Output the [x, y] coordinate of the center of the cell containing the given text.  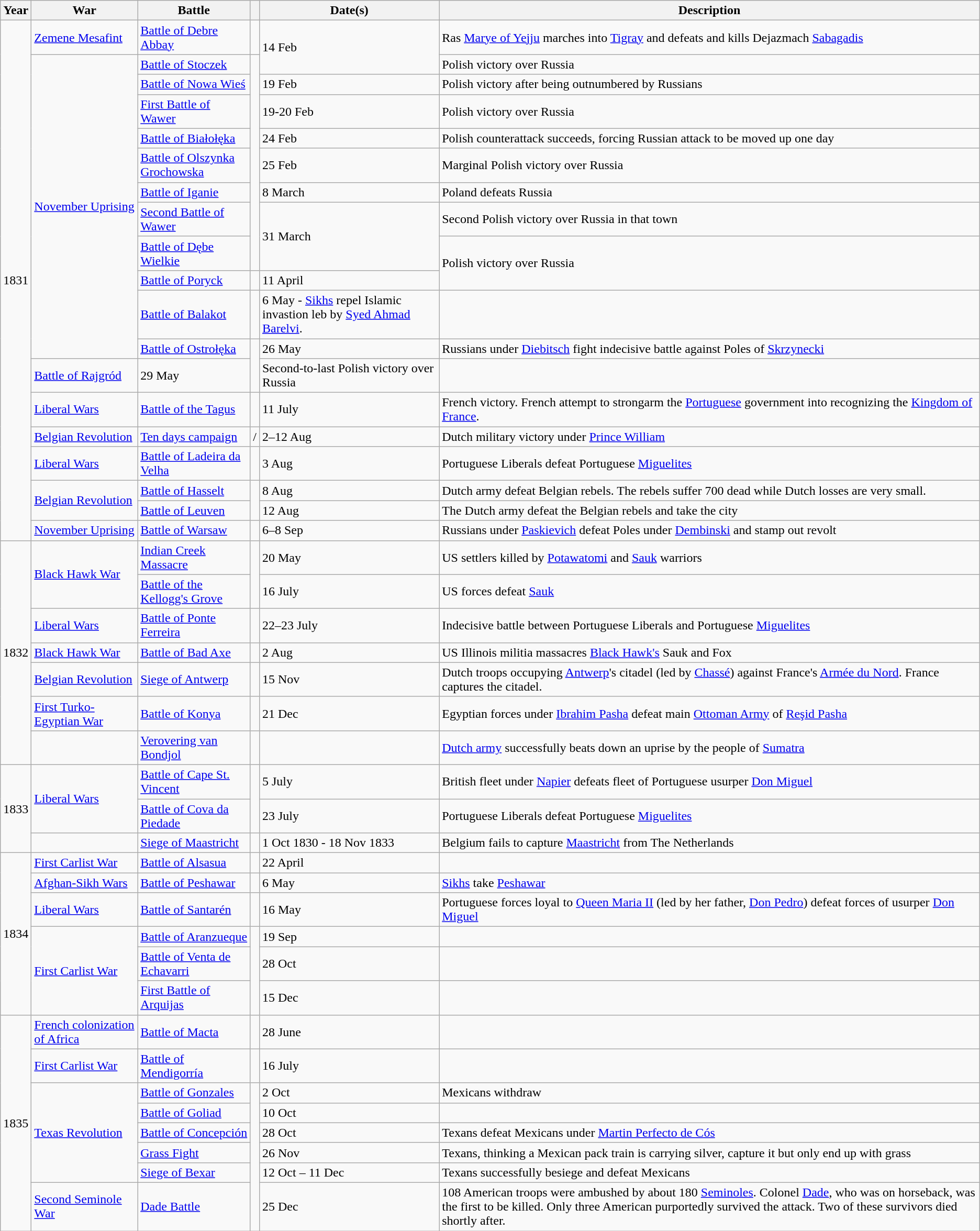
Date(s) [349, 10]
Battle of Konya [194, 713]
28 June [349, 1032]
12 Oct – 11 Dec [349, 1172]
Mexicans withdraw [710, 1093]
US Illinois militia massacres Black Hawk's Sauk and Fox [710, 652]
Battle of Bad Axe [194, 652]
6–8 Sep [349, 530]
Battle of Leuven [194, 511]
21 Dec [349, 713]
Battle of Cova da Piedade [194, 816]
Battle [194, 10]
29 May [194, 376]
Indecisive battle between Portuguese Liberals and Portuguese Miguelites [710, 625]
16 May [349, 910]
6 May - Sikhs repel Islamic invastion leb by Syed Ahmad Barelvi. [349, 314]
6 May [349, 883]
Battle of Stoczek [194, 64]
24 Feb [349, 138]
Zemene Mesafint [85, 38]
Marginal Polish victory over Russia [710, 165]
Battle of Białołęka [194, 138]
Ten days campaign [194, 437]
Dutch military victory under Prince William [710, 437]
10 Oct [349, 1113]
Battle of Iganie [194, 192]
Battle of Aranzueque [194, 937]
Egyptian forces under Ibrahim Pasha defeat main Ottoman Army of Reşid Pasha [710, 713]
Portuguese forces loyal to Queen Maria II (led by her father, Don Pedro) defeat forces of usurper Don Miguel [710, 910]
Battle of Poryck [194, 280]
Siege of Bexar [194, 1172]
Polish counterattack succeeds, forcing Russian attack to be moved up one day [710, 138]
12 Aug [349, 511]
Second-to-last Polish victory over Russia [349, 376]
Dade Battle [194, 1206]
US settlers killed by Potawatomi and Sauk warriors [710, 557]
22 April [349, 863]
Texans, thinking a Mexican pack train is carrying silver, capture it but only end up with grass [710, 1152]
Belgium fails to capture Maastricht from The Netherlands [710, 843]
5 July [349, 781]
Siege of Antwerp [194, 680]
The Dutch army defeat the Belgian rebels and take the city [710, 511]
Dutch army defeat Belgian rebels. The rebels suffer 700 dead while Dutch losses are very small. [710, 491]
War [85, 10]
3 Aug [349, 464]
Battle of Concepción [194, 1133]
8 Aug [349, 491]
15 Dec [349, 998]
Dutch army successfully beats down an uprise by the people of Sumatra [710, 748]
Battle of Peshawar [194, 883]
Battle of Macta [194, 1032]
Battle of Warsaw [194, 530]
Battle of the Tagus [194, 409]
Battle of Cape St. Vincent [194, 781]
25 Dec [349, 1206]
2 Aug [349, 652]
Battle of Hasselt [194, 491]
2 Oct [349, 1093]
Afghan-Sikh Wars [85, 883]
Battle of Ladeira da Velha [194, 464]
Description [710, 10]
US forces defeat Sauk [710, 592]
Second Battle of Wawer [194, 219]
19-20 Feb [349, 111]
Battle of Gonzales [194, 1093]
Battle of Alsasua [194, 863]
26 Nov [349, 1152]
Grass Fight [194, 1152]
Texans defeat Mexicans under Martin Perfecto de Cós [710, 1133]
1 Oct 1830 - 18 Nov 1833 [349, 843]
31 March [349, 236]
1834 [16, 934]
Indian Creek Massacre [194, 557]
Year [16, 10]
Battle of Goliad [194, 1113]
First Battle of Arquijas [194, 998]
11 April [349, 280]
Battle of Ponte Ferreira [194, 625]
Battle of Balakot [194, 314]
French victory. French attempt to strongarm the Portuguese government into recognizing the Kingdom of France. [710, 409]
15 Nov [349, 680]
Battle of Mendigorría [194, 1066]
19 Feb [349, 84]
1835 [16, 1123]
Texas Revolution [85, 1133]
11 July [349, 409]
French colonization of Africa [85, 1032]
1832 [16, 652]
Battle of Olszynka Grochowska [194, 165]
22–23 July [349, 625]
Poland defeats Russia [710, 192]
Sikhs take Peshawar [710, 883]
Dutch troops occupying Antwerp's citadel (led by Chassé) against France's Armée du Nord. France captures the citadel. [710, 680]
1833 [16, 808]
Battle of Santarén [194, 910]
Battle of Venta de Echavarri [194, 963]
25 Feb [349, 165]
26 May [349, 348]
Russians under Paskievich defeat Poles under Dembinski and stamp out revolt [710, 530]
Battle of Rajgród [85, 376]
Battle of Dębe Wielkie [194, 253]
Battle of the Kellogg's Grove [194, 592]
8 March [349, 192]
Russians under Diebitsch fight indecisive battle against Poles of Skrzynecki [710, 348]
2–12 Aug [349, 437]
14 Feb [349, 47]
1831 [16, 281]
Polish victory after being outnumbered by Russians [710, 84]
First Battle of Wawer [194, 111]
First Turko-Egyptian War [85, 713]
Second Polish victory over Russia in that town [710, 219]
/ [255, 437]
Texans successfully besiege and defeat Mexicans [710, 1172]
Second Seminole War [85, 1206]
20 May [349, 557]
Ras Marye of Yejju marches into Tigray and defeats and kills Dejazmach Sabagadis [710, 38]
British fleet under Napier defeats fleet of Portuguese usurper Don Miguel [710, 781]
Battle of Nowa Wieś [194, 84]
23 July [349, 816]
Battle of Ostrołęka [194, 348]
Battle of Debre Abbay [194, 38]
Verovering van Bondjol [194, 748]
Siege of Maastricht [194, 843]
19 Sep [349, 937]
